Search for the cell housing the specified text and yield its (X, Y) center coordinate. 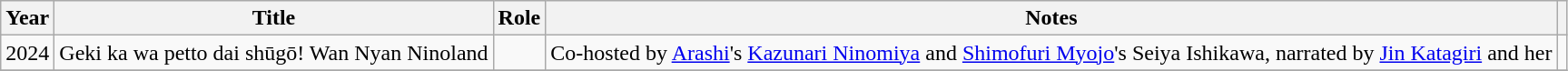
Geki ka wa petto dai shūgō! Wan Nyan Ninoland (274, 53)
Notes (1051, 18)
Co-hosted by Arashi's Kazunari Ninomiya and Shimofuri Myojo's Seiya Ishikawa, narrated by Jin Katagiri and her (1051, 53)
Role (519, 18)
Title (274, 18)
Year (27, 18)
2024 (27, 53)
